Detect which cell encompasses the target text, then output its (x, y) center coordinate. 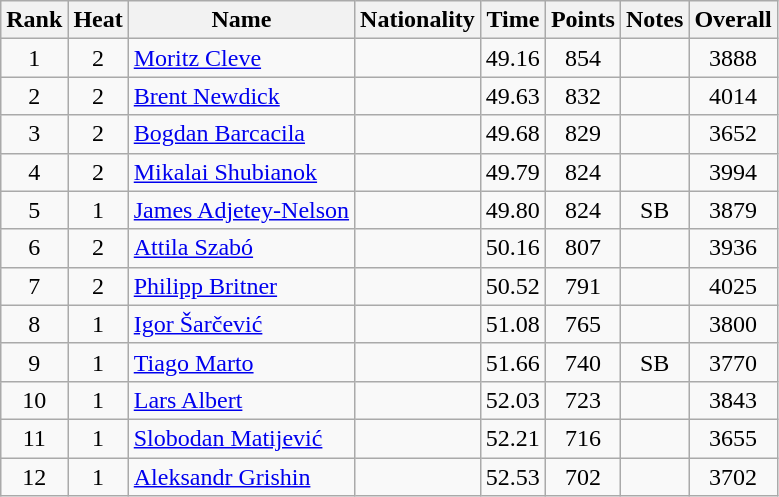
Rank (34, 20)
765 (582, 324)
Moritz Cleve (241, 58)
4 (34, 172)
Points (582, 20)
49.80 (512, 210)
51.08 (512, 324)
52.53 (512, 477)
3936 (733, 248)
52.21 (512, 438)
3800 (733, 324)
Bogdan Barcacila (241, 134)
9 (34, 362)
50.16 (512, 248)
723 (582, 400)
3 (34, 134)
6 (34, 248)
3655 (733, 438)
4025 (733, 286)
Time (512, 20)
Name (241, 20)
7 (34, 286)
3994 (733, 172)
11 (34, 438)
Brent Newdick (241, 96)
James Adjetey-Nelson (241, 210)
8 (34, 324)
Heat (98, 20)
4014 (733, 96)
854 (582, 58)
Philipp Britner (241, 286)
49.79 (512, 172)
10 (34, 400)
716 (582, 438)
Notes (654, 20)
Slobodan Matijević (241, 438)
702 (582, 477)
49.63 (512, 96)
832 (582, 96)
3652 (733, 134)
740 (582, 362)
52.03 (512, 400)
Nationality (418, 20)
Lars Albert (241, 400)
5 (34, 210)
3888 (733, 58)
3770 (733, 362)
791 (582, 286)
51.66 (512, 362)
3843 (733, 400)
Aleksandr Grishin (241, 477)
50.52 (512, 286)
Mikalai Shubianok (241, 172)
12 (34, 477)
49.16 (512, 58)
807 (582, 248)
Overall (733, 20)
3702 (733, 477)
829 (582, 134)
Tiago Marto (241, 362)
Attila Szabó (241, 248)
3879 (733, 210)
49.68 (512, 134)
Igor Šarčević (241, 324)
